Output the [x, y] coordinate of the center of the cell containing the given text.  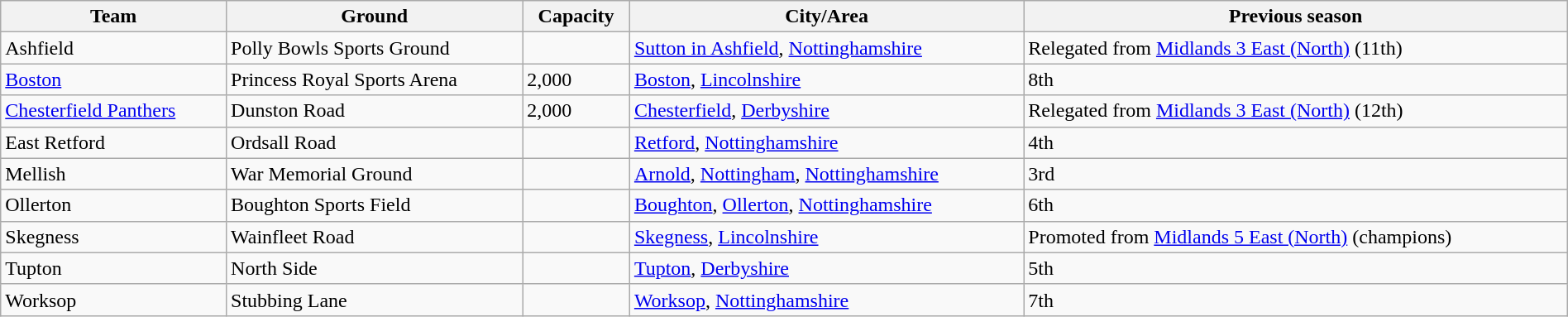
Previous season [1295, 17]
8th [1295, 79]
Worksop [114, 300]
Sutton in Ashfield, Nottinghamshire [826, 48]
Tupton, Derbyshire [826, 268]
East Retford [114, 142]
7th [1295, 300]
Boston [114, 79]
Capacity [576, 17]
Worksop, Nottinghamshire [826, 300]
Team [114, 17]
Ashfield [114, 48]
Tupton [114, 268]
City/Area [826, 17]
Boughton, Ollerton, Nottinghamshire [826, 205]
War Memorial Ground [375, 174]
Arnold, Nottingham, Nottinghamshire [826, 174]
Skegness, Lincolnshire [826, 237]
Polly Bowls Sports Ground [375, 48]
Relegated from Midlands 3 East (North) (12th) [1295, 111]
Boughton Sports Field [375, 205]
Dunston Road [375, 111]
Ollerton [114, 205]
3rd [1295, 174]
6th [1295, 205]
Chesterfield Panthers [114, 111]
North Side [375, 268]
Ground [375, 17]
Retford, Nottinghamshire [826, 142]
Skegness [114, 237]
Relegated from Midlands 3 East (North) (11th) [1295, 48]
5th [1295, 268]
4th [1295, 142]
Promoted from Midlands 5 East (North) (champions) [1295, 237]
Ordsall Road [375, 142]
Stubbing Lane [375, 300]
Chesterfield, Derbyshire [826, 111]
Mellish [114, 174]
Boston, Lincolnshire [826, 79]
Wainfleet Road [375, 237]
Princess Royal Sports Arena [375, 79]
